Pinpoint the cell where the given text exists, returning its (X, Y) midpoint coordinate. 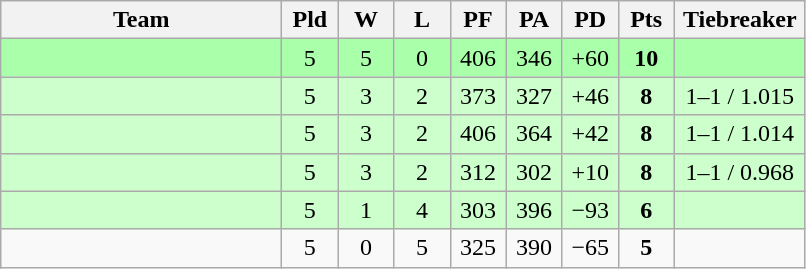
L (422, 20)
303 (478, 210)
W (366, 20)
390 (534, 248)
346 (534, 58)
364 (534, 134)
Pts (646, 20)
396 (534, 210)
4 (422, 210)
+42 (590, 134)
325 (478, 248)
327 (534, 96)
1 (366, 210)
PA (534, 20)
1–1 / 0.968 (740, 172)
+60 (590, 58)
1–1 / 1.015 (740, 96)
−65 (590, 248)
6 (646, 210)
+10 (590, 172)
−93 (590, 210)
312 (478, 172)
+46 (590, 96)
Team (142, 20)
302 (534, 172)
PF (478, 20)
373 (478, 96)
1–1 / 1.014 (740, 134)
10 (646, 58)
Tiebreaker (740, 20)
PD (590, 20)
Pld (310, 20)
